Detect which cell encompasses the target text, then output its [x, y] center coordinate. 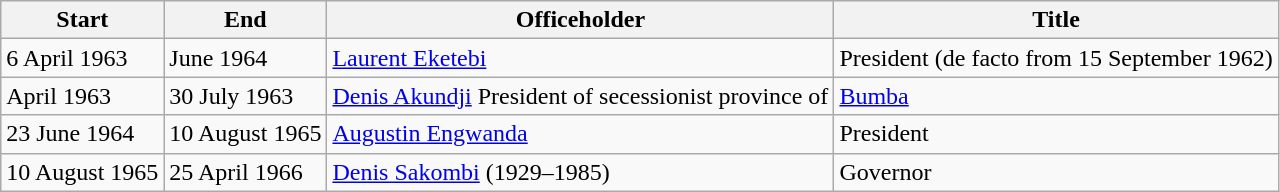
President (de facto from 15 September 1962) [1056, 58]
End [246, 20]
April 1963 [82, 96]
Title [1056, 20]
Augustin Engwanda [580, 134]
6 April 1963 [82, 58]
Bumba [1056, 96]
Denis Akundji President of secessionist province of [580, 96]
25 April 1966 [246, 172]
Governor [1056, 172]
30 July 1963 [246, 96]
Start [82, 20]
Officeholder [580, 20]
23 June 1964 [82, 134]
June 1964 [246, 58]
Denis Sakombi (1929–1985) [580, 172]
President [1056, 134]
Laurent Eketebi [580, 58]
